Pinpoint the cell where the given text exists, returning its [X, Y] midpoint coordinate. 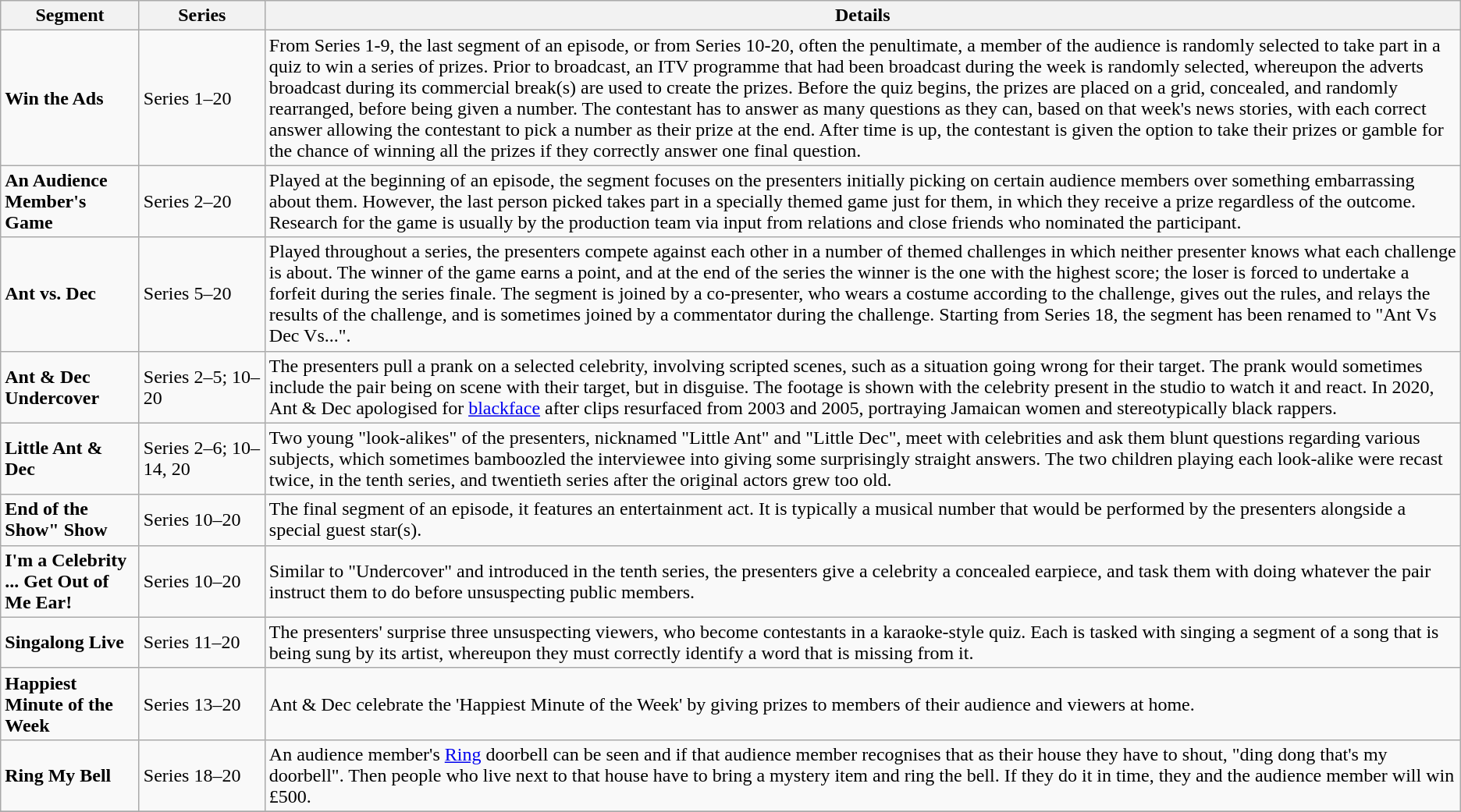
Series 5–20 [201, 294]
Happiest Minute of the Week [70, 704]
I'm a Celebrity ... Get Out of Me Ear! [70, 581]
Segment [70, 16]
Series 2–20 [201, 201]
Little Ant & Dec [70, 459]
An Audience Member's Game [70, 201]
Series 18–20 [201, 775]
Series 11–20 [201, 643]
End of the Show" Show [70, 519]
Details [862, 16]
Series 13–20 [201, 704]
Series 1–20 [201, 98]
Ant & Dec Undercover [70, 387]
Series 2–6; 10–14, 20 [201, 459]
Win the Ads [70, 98]
Series 2–5; 10–20 [201, 387]
Ant & Dec celebrate the 'Happiest Minute of the Week' by giving prizes to members of their audience and viewers at home. [862, 704]
Ant vs. Dec [70, 294]
Series [201, 16]
Ring My Bell [70, 775]
Singalong Live [70, 643]
